Detect which cell encompasses the target text, then output its (x, y) center coordinate. 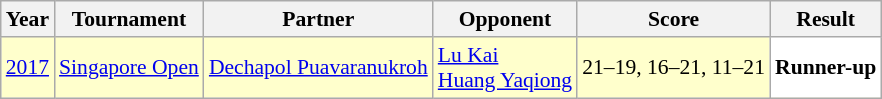
Tournament (129, 19)
Dechapol Puavaranukroh (318, 68)
2017 (28, 68)
Singapore Open (129, 68)
Result (826, 19)
Runner-up (826, 68)
21–19, 16–21, 11–21 (674, 68)
Score (674, 19)
Opponent (505, 19)
Partner (318, 19)
Lu Kai Huang Yaqiong (505, 68)
Year (28, 19)
